Return [x, y] of the center of cell containing provided text 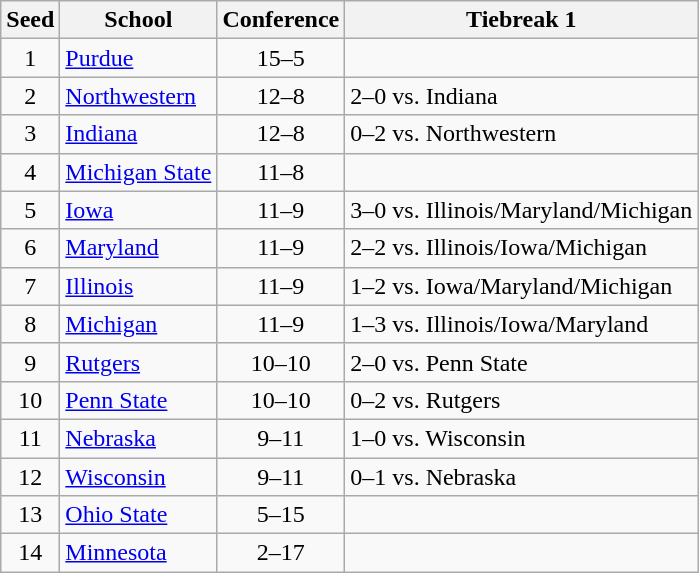
Iowa [138, 210]
3 [30, 134]
0–2 vs. Rutgers [522, 400]
8 [30, 324]
7 [30, 286]
2–17 [281, 553]
Ohio State [138, 515]
2–2 vs. Illinois/Iowa/Michigan [522, 248]
6 [30, 248]
10 [30, 400]
Tiebreak 1 [522, 20]
Illinois [138, 286]
Michigan State [138, 172]
1–3 vs. Illinois/Iowa/Maryland [522, 324]
Conference [281, 20]
Northwestern [138, 96]
3–0 vs. Illinois/Maryland/Michigan [522, 210]
Minnesota [138, 553]
Maryland [138, 248]
12 [30, 477]
Seed [30, 20]
15–5 [281, 58]
5 [30, 210]
1 [30, 58]
Nebraska [138, 438]
11–8 [281, 172]
Michigan [138, 324]
Penn State [138, 400]
School [138, 20]
13 [30, 515]
0–2 vs. Northwestern [522, 134]
Wisconsin [138, 477]
Rutgers [138, 362]
1–2 vs. Iowa/Maryland/Michigan [522, 286]
14 [30, 553]
2 [30, 96]
Purdue [138, 58]
4 [30, 172]
2–0 vs. Penn State [522, 362]
0–1 vs. Nebraska [522, 477]
1–0 vs. Wisconsin [522, 438]
Indiana [138, 134]
9 [30, 362]
11 [30, 438]
2–0 vs. Indiana [522, 96]
5–15 [281, 515]
